Pinpoint the cell where the given text exists, returning its (X, Y) midpoint coordinate. 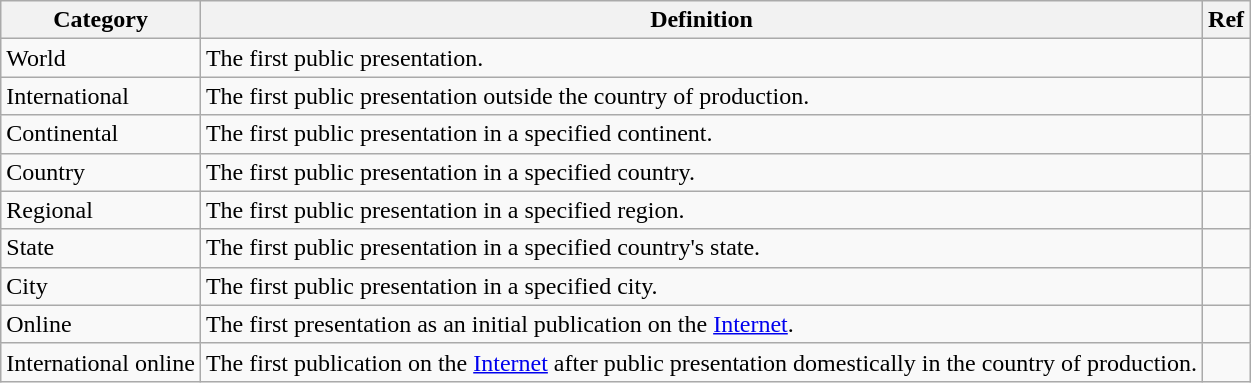
Country (101, 172)
The first publication on the Internet after public presentation domestically in the country of production. (701, 362)
State (101, 248)
World (101, 58)
Ref (1226, 20)
City (101, 286)
The first public presentation in a specified country. (701, 172)
Online (101, 324)
Definition (701, 20)
International online (101, 362)
Category (101, 20)
The first public presentation in a specified country's state. (701, 248)
The first public presentation in a specified continent. (701, 134)
International (101, 96)
The first public presentation. (701, 58)
The first public presentation outside the country of production. (701, 96)
Regional (101, 210)
The first presentation as an initial publication on the Internet. (701, 324)
The first public presentation in a specified region. (701, 210)
Continental (101, 134)
The first public presentation in a specified city. (701, 286)
